Capture the cell that displays the provided text and extract its [x, y] central coordinate. 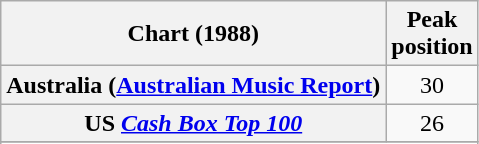
Peakposition [432, 34]
US Cash Box Top 100 [194, 123]
30 [432, 85]
Australia (Australian Music Report) [194, 85]
26 [432, 123]
Chart (1988) [194, 34]
